Extract the (x, y) coordinate from the center of the cell holding the provided text.  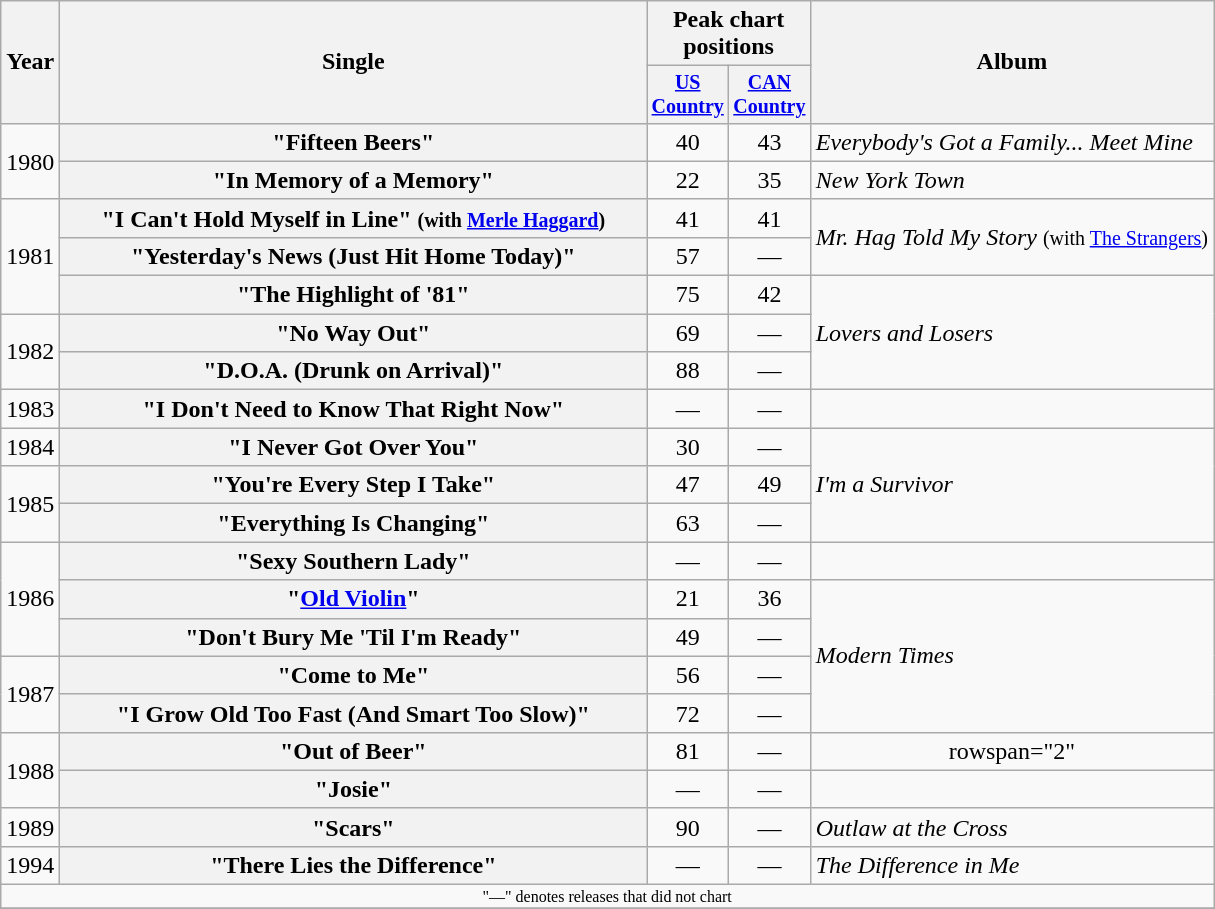
1989 (30, 827)
"I Don't Need to Know That Right Now" (354, 409)
"In Memory of a Memory" (354, 180)
"—" denotes releases that did not chart (608, 897)
"There Lies the Difference" (354, 865)
75 (688, 295)
43 (770, 142)
1980 (30, 161)
Lovers and Losers (1012, 333)
"Yesterday's News (Just Hit Home Today)" (354, 256)
"Sexy Southern Lady" (354, 561)
30 (688, 447)
40 (688, 142)
"The Highlight of '81" (354, 295)
I'm a Survivor (1012, 485)
Peak chartpositions (728, 34)
Modern Times (1012, 656)
1984 (30, 447)
Outlaw at the Cross (1012, 827)
"Josie" (354, 789)
57 (688, 256)
"Scars" (354, 827)
1985 (30, 504)
"Come to Me" (354, 675)
47 (688, 485)
The Difference in Me (1012, 865)
36 (770, 599)
90 (688, 827)
1983 (30, 409)
1981 (30, 256)
22 (688, 180)
"Fifteen Beers" (354, 142)
72 (688, 713)
1994 (30, 865)
1986 (30, 599)
"Don't Bury Me 'Til I'm Ready" (354, 637)
"Out of Beer" (354, 751)
63 (688, 523)
69 (688, 333)
"Everything Is Changing" (354, 523)
"Old Violin" (354, 599)
81 (688, 751)
Year (30, 62)
42 (770, 295)
rowspan="2" (1012, 751)
"No Way Out" (354, 333)
US Country (688, 94)
"You're Every Step I Take" (354, 485)
1987 (30, 694)
"I Can't Hold Myself in Line" (with Merle Haggard) (354, 218)
"I Grow Old Too Fast (And Smart Too Slow)" (354, 713)
21 (688, 599)
56 (688, 675)
Single (354, 62)
"D.O.A. (Drunk on Arrival)" (354, 371)
New York Town (1012, 180)
Everybody's Got a Family... Meet Mine (1012, 142)
88 (688, 371)
"I Never Got Over You" (354, 447)
1988 (30, 770)
CAN Country (770, 94)
1982 (30, 352)
Mr. Hag Told My Story (with The Strangers) (1012, 237)
35 (770, 180)
Album (1012, 62)
